Extract the (x, y) coordinate from the center of the cell holding the provided text.  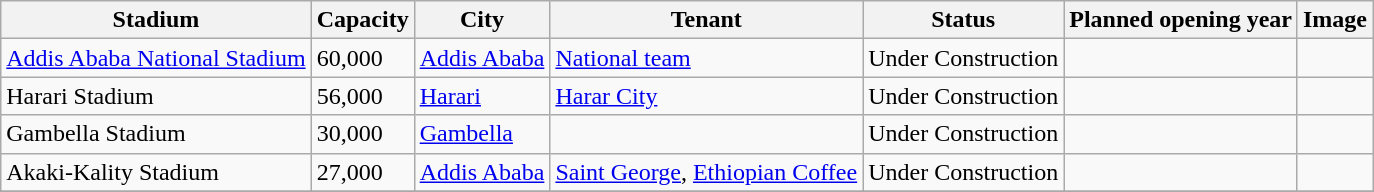
National team (706, 58)
Capacity (362, 20)
Image (1334, 20)
Status (964, 20)
City (482, 20)
27,000 (362, 172)
30,000 (362, 134)
Harar City (706, 96)
60,000 (362, 58)
Tenant (706, 20)
Harari (482, 96)
Akaki-Kality Stadium (156, 172)
Stadium (156, 20)
Planned opening year (1181, 20)
Harari Stadium (156, 96)
Saint George, Ethiopian Coffee (706, 172)
Addis Ababa National Stadium (156, 58)
Gambella (482, 134)
Gambella Stadium (156, 134)
56,000 (362, 96)
